Search for the cell housing the specified text and yield its (X, Y) center coordinate. 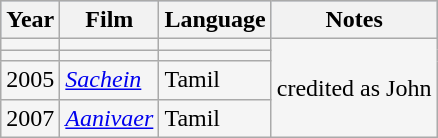
Notes (354, 20)
2005 (30, 80)
Language (215, 20)
2007 (30, 118)
Sachein (110, 80)
Film (110, 20)
Aanivaer (110, 118)
credited as John (354, 88)
Year (30, 20)
